Return the [X, Y] coordinate for the center point of the cell that contains the specified text.  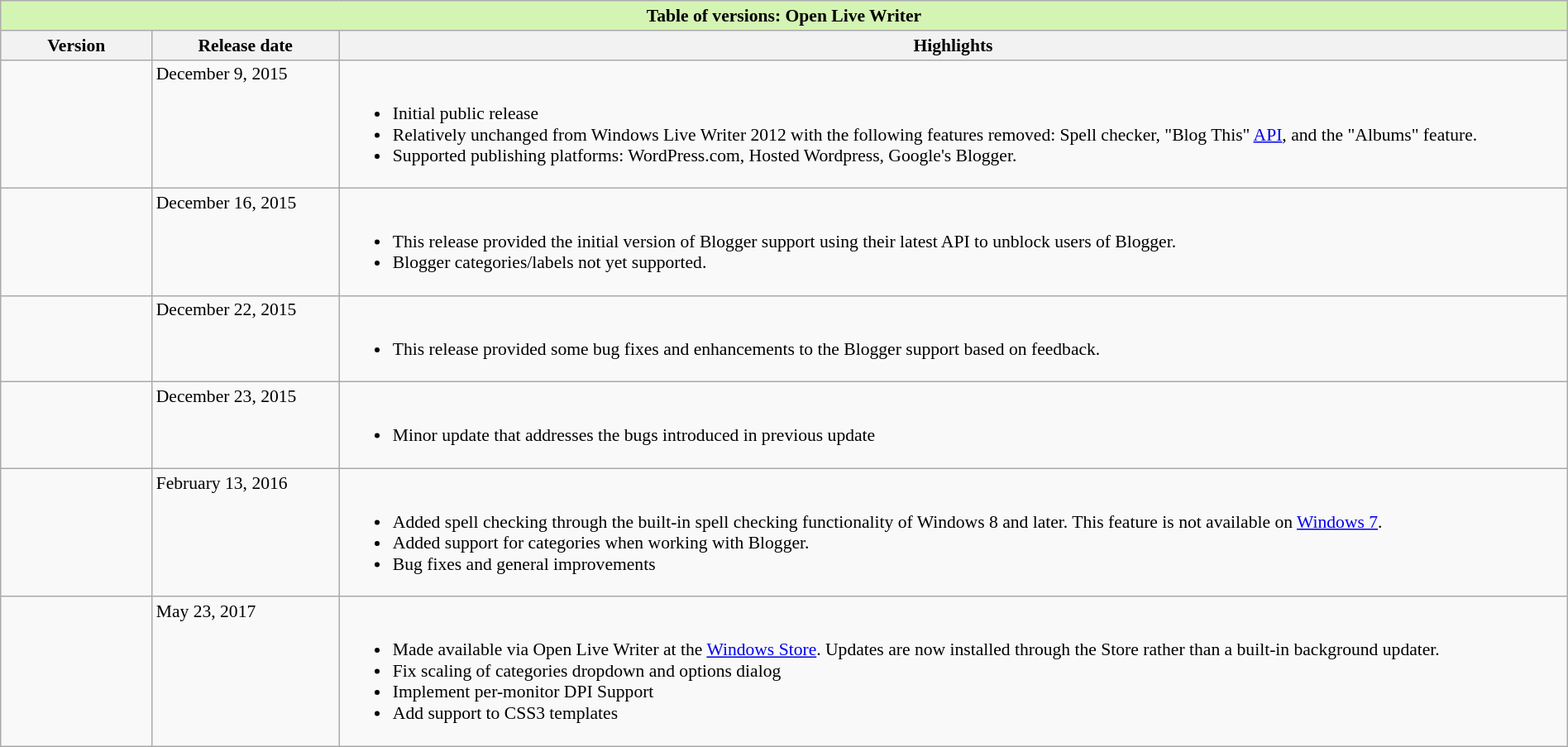
Version [76, 45]
December 16, 2015 [246, 242]
December 9, 2015 [246, 124]
Table of versions: Open Live Writer [784, 16]
May 23, 2017 [246, 672]
Release date [246, 45]
This release provided some bug fixes and enhancements to the Blogger support based on feedback. [953, 338]
December 22, 2015 [246, 338]
February 13, 2016 [246, 533]
December 23, 2015 [246, 425]
Minor update that addresses the bugs introduced in previous update [953, 425]
Highlights [953, 45]
